Pinpoint the cell where the given text exists, returning its (x, y) midpoint coordinate. 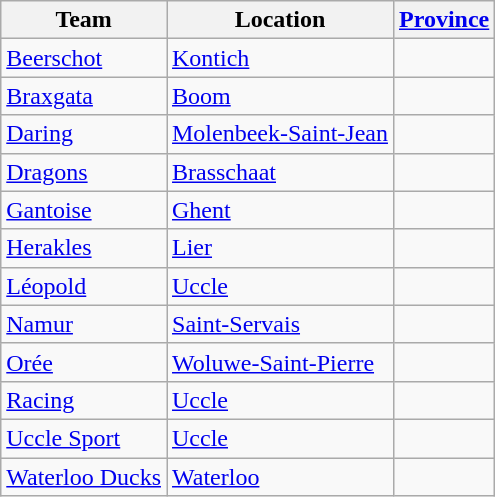
Woluwe-Saint-Pierre (280, 362)
Ghent (280, 210)
Waterloo (280, 477)
Boom (280, 96)
Orée (84, 362)
Province (444, 20)
Saint-Servais (280, 324)
Beerschot (84, 58)
Léopold (84, 286)
Waterloo Ducks (84, 477)
Uccle Sport (84, 438)
Racing (84, 400)
Braxgata (84, 96)
Team (84, 20)
Herakles (84, 248)
Namur (84, 324)
Daring (84, 134)
Location (280, 20)
Gantoise (84, 210)
Molenbeek-Saint-Jean (280, 134)
Kontich (280, 58)
Lier (280, 248)
Dragons (84, 172)
Brasschaat (280, 172)
